Pinpoint the cell where the given text exists, returning its (x, y) midpoint coordinate. 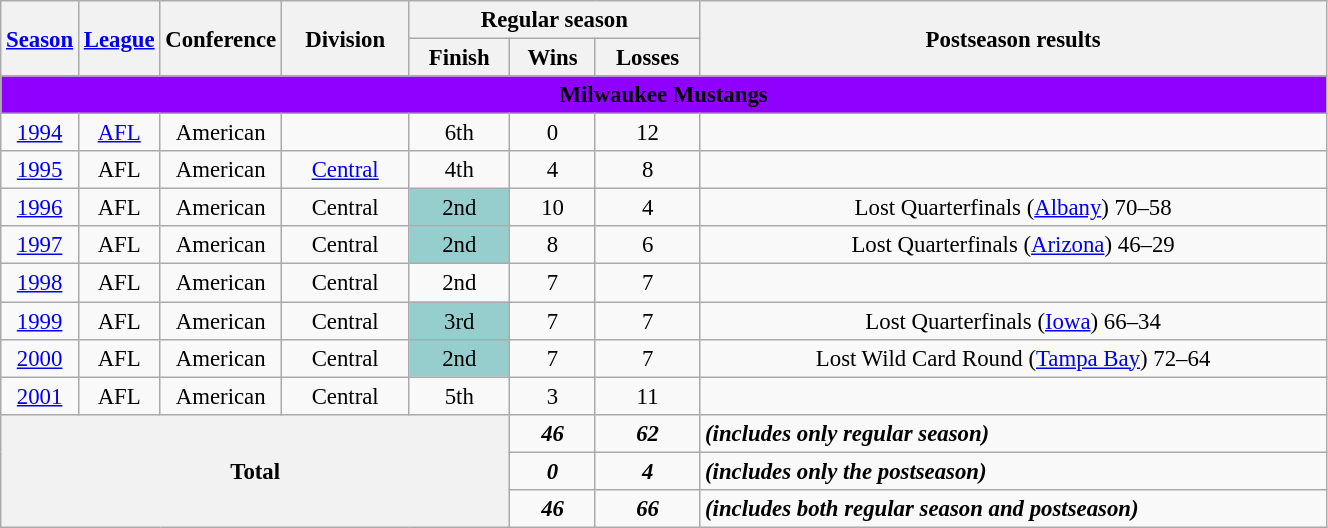
(includes both regular season and postseason) (1014, 509)
(includes only the postseason) (1014, 471)
1999 (40, 321)
62 (647, 433)
1998 (40, 283)
Milwaukee Mustangs (664, 95)
Lost Wild Card Round (Tampa Bay) 72–64 (1014, 358)
Regular season (554, 20)
Conference (221, 38)
3rd (460, 321)
Finish (460, 58)
Lost Quarterfinals (Arizona) 46–29 (1014, 245)
2001 (40, 396)
6 (647, 245)
Losses (647, 58)
5th (460, 396)
Wins (553, 58)
12 (647, 133)
6th (460, 133)
1994 (40, 133)
Season (40, 38)
2000 (40, 358)
4th (460, 170)
3 (553, 396)
10 (553, 208)
1997 (40, 245)
(includes only regular season) (1014, 433)
Lost Quarterfinals (Iowa) 66–34 (1014, 321)
League (118, 38)
11 (647, 396)
Division (344, 38)
Total (256, 470)
Postseason results (1014, 38)
1996 (40, 208)
Lost Quarterfinals (Albany) 70–58 (1014, 208)
1995 (40, 170)
66 (647, 509)
